Determine the (X, Y) coordinate at the center of the cell enclosing the given text.  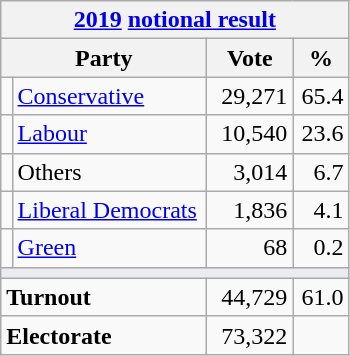
6.7 (321, 172)
Others (110, 172)
61.0 (321, 297)
Vote (250, 58)
Green (110, 248)
65.4 (321, 96)
Labour (110, 134)
1,836 (250, 210)
Party (104, 58)
2019 notional result (175, 20)
29,271 (250, 96)
Electorate (104, 335)
0.2 (321, 248)
68 (250, 248)
% (321, 58)
Liberal Democrats (110, 210)
Turnout (104, 297)
44,729 (250, 297)
10,540 (250, 134)
73,322 (250, 335)
Conservative (110, 96)
23.6 (321, 134)
3,014 (250, 172)
4.1 (321, 210)
